Identify which cell holds the provided text, then report its (x, y) central coordinate. 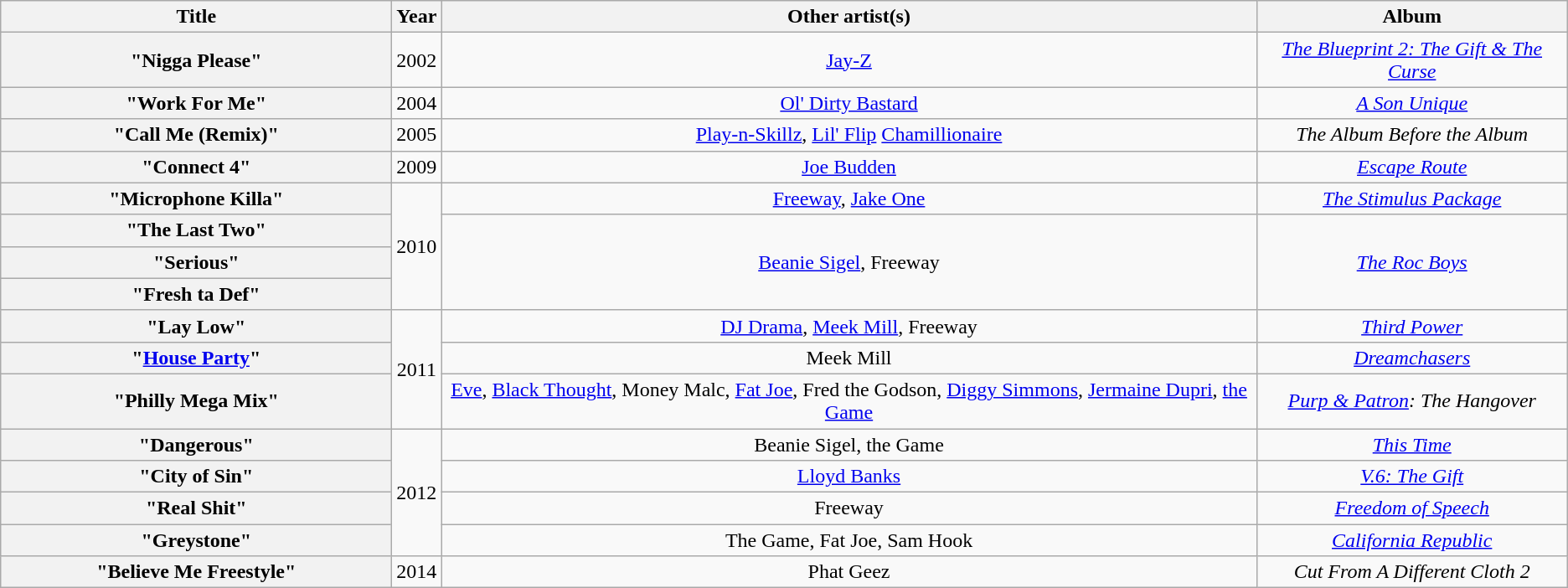
2004 (417, 103)
"The Last Two" (196, 230)
2014 (417, 572)
2002 (417, 60)
Joe Budden (849, 167)
"Connect 4" (196, 167)
Other artist(s) (849, 17)
Dreamchasers (1412, 358)
Ol' Dirty Bastard (849, 103)
"Call Me (Remix)" (196, 135)
V.6: The Gift (1412, 477)
Escape Route (1412, 167)
"Real Shit" (196, 508)
"House Party" (196, 358)
Freeway, Jake One (849, 199)
"City of Sin" (196, 477)
Phat Geez (849, 572)
This Time (1412, 445)
A Son Unique (1412, 103)
The Album Before the Album (1412, 135)
Year (417, 17)
"Fresh ta Def" (196, 294)
Title (196, 17)
Beanie Sigel, Freeway (849, 262)
"Greystone" (196, 540)
"Lay Low" (196, 326)
Third Power (1412, 326)
Lloyd Banks (849, 477)
2005 (417, 135)
Freedom of Speech (1412, 508)
"Serious" (196, 262)
2012 (417, 493)
Purp & Patron: The Hangover (1412, 400)
California Republic (1412, 540)
Eve, Black Thought, Money Malc, Fat Joe, Fred the Godson, Diggy Simmons, Jermaine Dupri, the Game (849, 400)
Cut From A Different Cloth 2 (1412, 572)
Album (1412, 17)
Meek Mill (849, 358)
The Blueprint 2: The Gift & The Curse (1412, 60)
"Work For Me" (196, 103)
2010 (417, 246)
2011 (417, 369)
Jay-Z (849, 60)
Play-n-Skillz, Lil' Flip Chamillionaire (849, 135)
DJ Drama, Meek Mill, Freeway (849, 326)
"Dangerous" (196, 445)
"Nigga Please" (196, 60)
The Roc Boys (1412, 262)
"Believe Me Freestyle" (196, 572)
The Game, Fat Joe, Sam Hook (849, 540)
"Philly Mega Mix" (196, 400)
Beanie Sigel, the Game (849, 445)
"Microphone Killa" (196, 199)
2009 (417, 167)
Freeway (849, 508)
The Stimulus Package (1412, 199)
